From the cell containing the given text, extract its center point as (X, Y) coordinate. 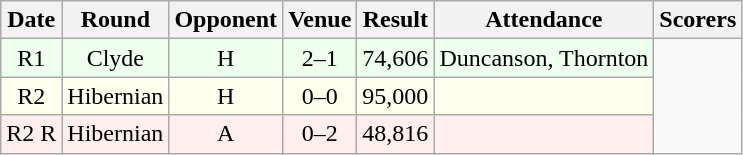
Opponent (226, 20)
74,606 (396, 58)
Round (116, 20)
Clyde (116, 58)
0–0 (320, 96)
R2 R (32, 134)
R2 (32, 96)
Scorers (698, 20)
Date (32, 20)
Venue (320, 20)
48,816 (396, 134)
Result (396, 20)
95,000 (396, 96)
2–1 (320, 58)
A (226, 134)
R1 (32, 58)
Attendance (544, 20)
Duncanson, Thornton (544, 58)
0–2 (320, 134)
